Determine the [x, y] coordinate at the center of the cell enclosing the given text.  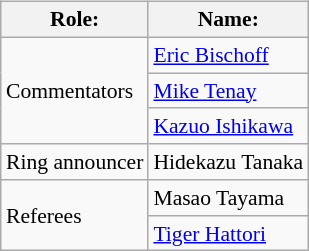
Name: [228, 20]
Role: [74, 20]
Hidekazu Tanaka [228, 162]
Tiger Hattori [228, 233]
Eric Bischoff [228, 55]
Mike Tenay [228, 91]
Commentators [74, 90]
Ring announcer [74, 162]
Kazuo Ishikawa [228, 126]
Masao Tayama [228, 198]
Referees [74, 216]
